Extract the (x, y) coordinate from the center of the cell holding the provided text.  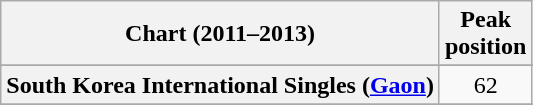
Peakposition (485, 34)
Chart (2011–2013) (220, 34)
South Korea International Singles (Gaon) (220, 85)
62 (485, 85)
